Find where the given text appears and provide that cell's center as (x, y) coordinate. 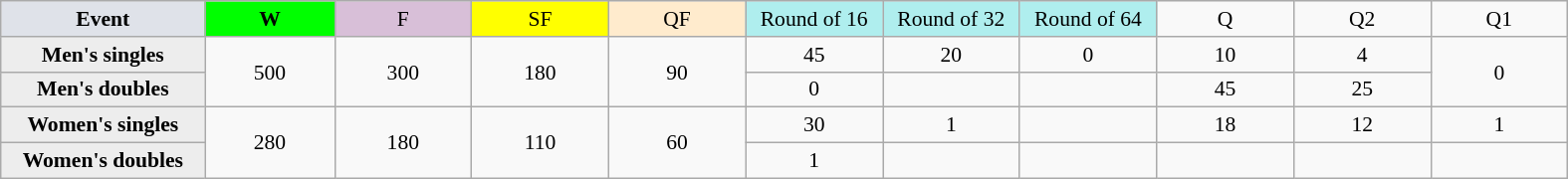
W (270, 19)
60 (677, 143)
10 (1226, 55)
500 (270, 72)
12 (1362, 125)
Q2 (1362, 19)
F (403, 19)
Q1 (1499, 19)
4 (1362, 55)
Women's singles (104, 125)
Men's singles (104, 55)
18 (1226, 125)
Event (104, 19)
300 (403, 72)
Round of 16 (814, 19)
SF (541, 19)
Round of 32 (951, 19)
30 (814, 125)
110 (541, 143)
Q (1226, 19)
90 (677, 72)
Men's doubles (104, 89)
Women's doubles (104, 161)
20 (951, 55)
280 (270, 143)
Round of 64 (1088, 19)
25 (1362, 89)
QF (677, 19)
